From the cell containing the given text, extract its center point as [X, Y] coordinate. 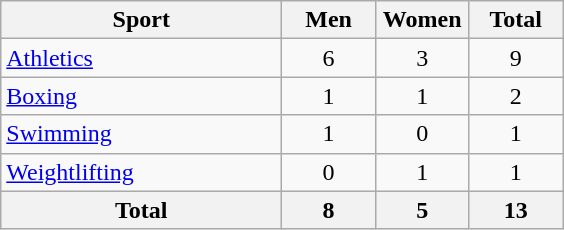
Sport [142, 20]
13 [516, 210]
3 [422, 58]
9 [516, 58]
5 [422, 210]
Athletics [142, 58]
8 [329, 210]
6 [329, 58]
Swimming [142, 134]
2 [516, 96]
Boxing [142, 96]
Women [422, 20]
Men [329, 20]
Weightlifting [142, 172]
